Find where the given text appears and provide that cell's center as (X, Y) coordinate. 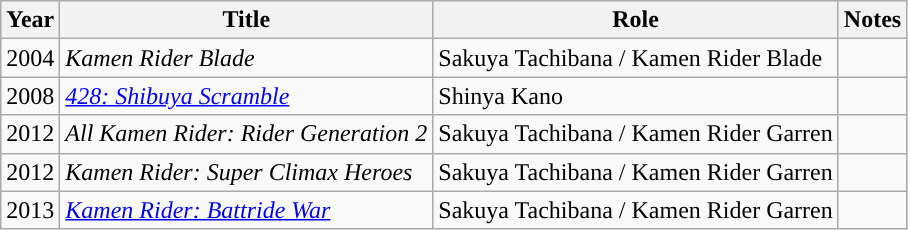
Sakuya Tachibana / Kamen Rider Blade (636, 58)
Kamen Rider Blade (246, 58)
Kamen Rider: Super Climax Heroes (246, 172)
2004 (30, 58)
Shinya Kano (636, 96)
Title (246, 20)
All Kamen Rider: Rider Generation 2 (246, 134)
Role (636, 20)
Year (30, 20)
428: Shibuya Scramble (246, 96)
2008 (30, 96)
2013 (30, 210)
Notes (872, 20)
Kamen Rider: Battride War (246, 210)
